Return the [X, Y] coordinate for the center point of the cell that contains the specified text.  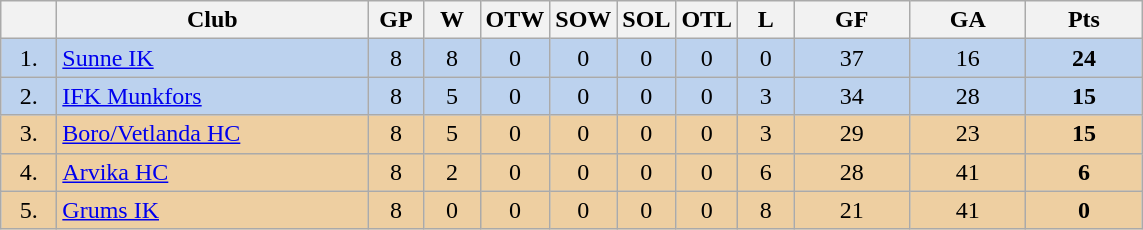
Arvika HC [212, 172]
2 [452, 172]
21 [852, 210]
16 [968, 58]
3. [29, 134]
29 [852, 134]
1. [29, 58]
34 [852, 96]
GA [968, 20]
OTW [515, 20]
IFK Munkfors [212, 96]
GF [852, 20]
W [452, 20]
Boro/Vetlanda HC [212, 134]
SOW [584, 20]
Pts [1084, 20]
24 [1084, 58]
GP [396, 20]
SOL [646, 20]
23 [968, 134]
L [766, 20]
37 [852, 58]
OTL [707, 20]
4. [29, 172]
Club [212, 20]
2. [29, 96]
Sunne IK [212, 58]
5. [29, 210]
Grums IK [212, 210]
